From the cell containing the given text, extract its center point as (X, Y) coordinate. 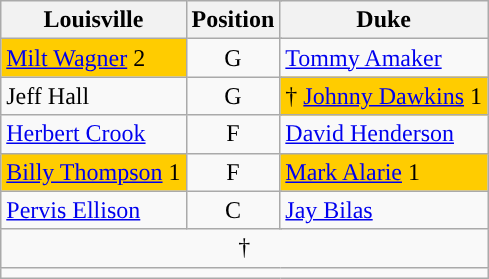
Jeff Hall (94, 96)
Milt Wagner 2 (94, 58)
Tommy Amaker (384, 58)
† Johnny Dawkins 1 (384, 96)
Position (233, 20)
Herbert Crook (94, 134)
David Henderson (384, 134)
Jay Bilas (384, 210)
Pervis Ellison (94, 210)
C (233, 210)
† (244, 248)
Mark Alarie 1 (384, 172)
Louisville (94, 20)
Duke (384, 20)
Billy Thompson 1 (94, 172)
